Identify which cell holds the provided text, then report its (X, Y) central coordinate. 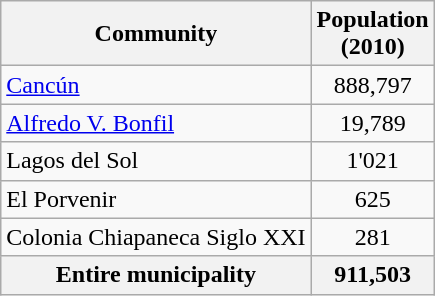
Population(2010) (372, 34)
Cancún (156, 85)
888,797 (372, 85)
19,789 (372, 123)
El Porvenir (156, 199)
Alfredo V. Bonfil (156, 123)
1'021 (372, 161)
281 (372, 237)
Entire municipality (156, 275)
Community (156, 34)
Lagos del Sol (156, 161)
625 (372, 199)
Colonia Chiapaneca Siglo XXI (156, 237)
911,503 (372, 275)
